Search for the cell housing the specified text and yield its (X, Y) center coordinate. 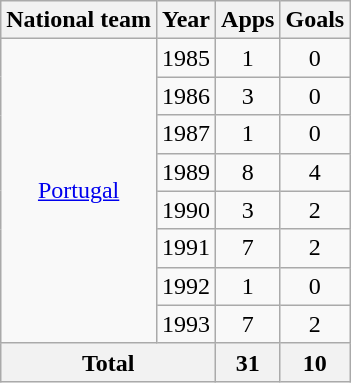
1991 (186, 248)
Portugal (79, 191)
31 (248, 362)
1986 (186, 96)
Goals (315, 20)
1987 (186, 134)
8 (248, 172)
10 (315, 362)
1992 (186, 286)
1989 (186, 172)
1985 (186, 58)
1990 (186, 210)
1993 (186, 324)
4 (315, 172)
Apps (248, 20)
National team (79, 20)
Total (108, 362)
Year (186, 20)
